Return the [x, y] coordinate for the center point of the cell that contains the specified text.  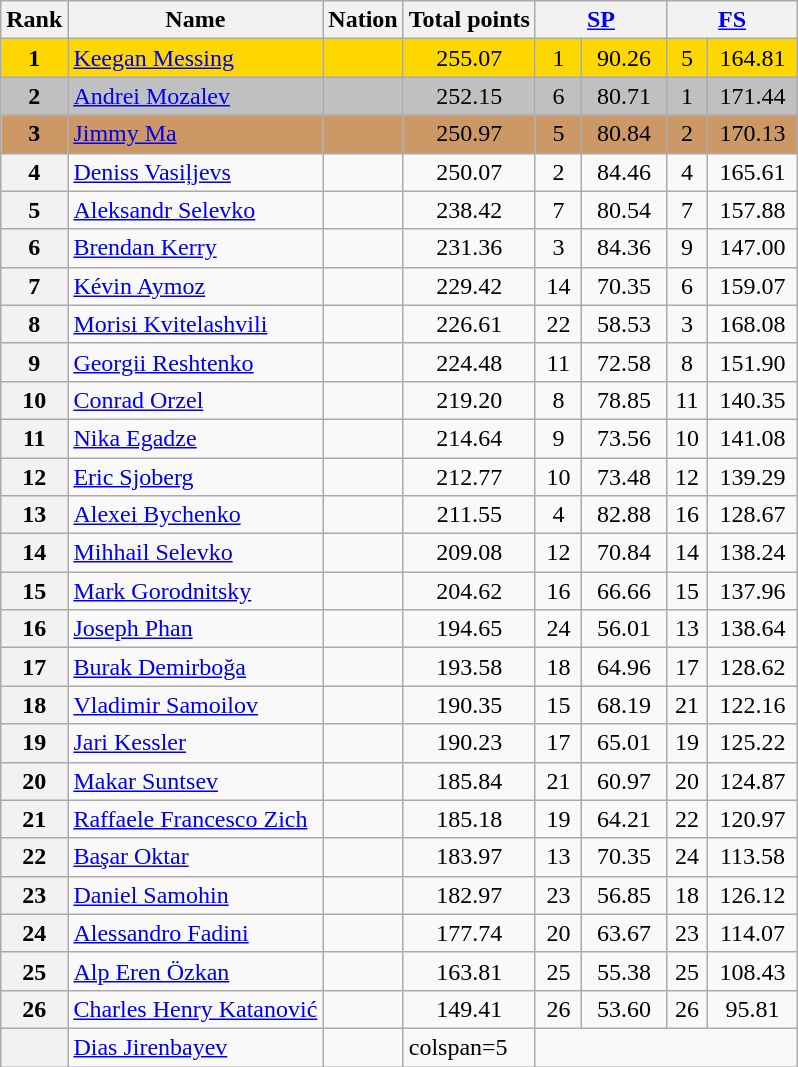
Makar Suntsev [196, 781]
177.74 [469, 933]
137.96 [753, 591]
80.84 [624, 134]
151.90 [753, 362]
138.64 [753, 629]
141.08 [753, 438]
Rank [34, 20]
66.66 [624, 591]
250.07 [469, 172]
194.65 [469, 629]
159.07 [753, 286]
Brendan Kerry [196, 248]
Morisi Kvitelashvili [196, 324]
183.97 [469, 857]
126.12 [753, 895]
56.85 [624, 895]
Başar Oktar [196, 857]
Joseph Phan [196, 629]
65.01 [624, 743]
Keegan Messing [196, 58]
250.97 [469, 134]
Nika Egadze [196, 438]
224.48 [469, 362]
68.19 [624, 705]
157.88 [753, 210]
211.55 [469, 515]
171.44 [753, 96]
193.58 [469, 667]
Georgii Reshtenko [196, 362]
163.81 [469, 971]
64.96 [624, 667]
78.85 [624, 400]
84.36 [624, 248]
90.26 [624, 58]
95.81 [753, 1009]
128.67 [753, 515]
Andrei Mozalev [196, 96]
164.81 [753, 58]
Charles Henry Katanović [196, 1009]
114.07 [753, 933]
Daniel Samohin [196, 895]
FS [732, 20]
Alessandro Fadini [196, 933]
185.18 [469, 819]
73.56 [624, 438]
Alexei Bychenko [196, 515]
209.08 [469, 553]
Mark Gorodnitsky [196, 591]
165.61 [753, 172]
212.77 [469, 477]
140.35 [753, 400]
colspan=5 [469, 1047]
Nation [363, 20]
Mihhail Selevko [196, 553]
229.42 [469, 286]
80.71 [624, 96]
214.64 [469, 438]
190.35 [469, 705]
84.46 [624, 172]
63.67 [624, 933]
53.60 [624, 1009]
149.41 [469, 1009]
190.23 [469, 743]
Deniss Vasiļjevs [196, 172]
Eric Sjoberg [196, 477]
72.58 [624, 362]
147.00 [753, 248]
238.42 [469, 210]
64.21 [624, 819]
Burak Demirboğa [196, 667]
Vladimir Samoilov [196, 705]
122.16 [753, 705]
219.20 [469, 400]
128.62 [753, 667]
125.22 [753, 743]
Total points [469, 20]
108.43 [753, 971]
Kévin Aymoz [196, 286]
Jari Kessler [196, 743]
231.36 [469, 248]
73.48 [624, 477]
60.97 [624, 781]
70.84 [624, 553]
58.53 [624, 324]
185.84 [469, 781]
139.29 [753, 477]
82.88 [624, 515]
Alp Eren Özkan [196, 971]
Aleksandr Selevko [196, 210]
252.15 [469, 96]
168.08 [753, 324]
170.13 [753, 134]
Conrad Orzel [196, 400]
SP [600, 20]
182.97 [469, 895]
113.58 [753, 857]
226.61 [469, 324]
138.24 [753, 553]
255.07 [469, 58]
124.87 [753, 781]
80.54 [624, 210]
Jimmy Ma [196, 134]
120.97 [753, 819]
Name [196, 20]
55.38 [624, 971]
56.01 [624, 629]
Dias Jirenbayev [196, 1047]
204.62 [469, 591]
Raffaele Francesco Zich [196, 819]
